Detect which cell encompasses the target text, then output its (X, Y) center coordinate. 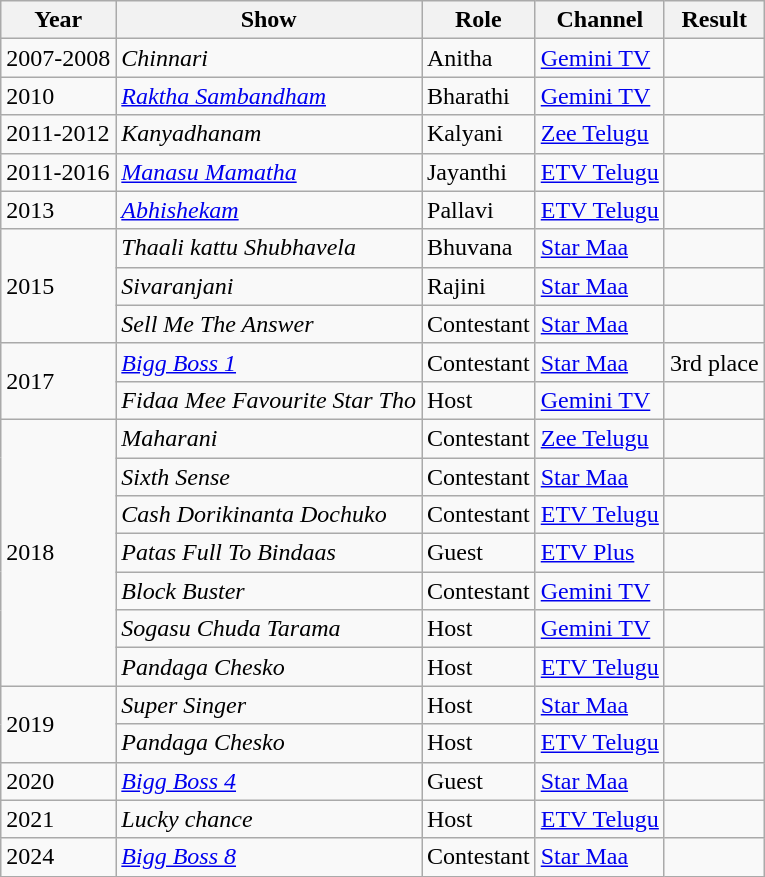
3rd place (714, 362)
Super Singer (269, 705)
Chinnari (269, 58)
Role (479, 20)
Abhishekam (269, 210)
Kalyani (479, 134)
Kanyadhanam (269, 134)
Lucky chance (269, 819)
Bhuvana (479, 248)
Raktha Sambandham (269, 96)
Cash Dorikinanta Dochuko (269, 515)
Bharathi (479, 96)
Year (58, 20)
Channel (600, 20)
2021 (58, 819)
2011-2016 (58, 172)
Bigg Boss 1 (269, 362)
Rajini (479, 286)
2017 (58, 381)
2018 (58, 552)
2015 (58, 286)
2010 (58, 96)
ETV Plus (600, 553)
Sivaranjani (269, 286)
Show (269, 20)
2024 (58, 857)
Sell Me The Answer (269, 324)
Maharani (269, 438)
Sogasu Chuda Tarama (269, 629)
Sixth Sense (269, 477)
Patas Full To Bindaas (269, 553)
Manasu Mamatha (269, 172)
Anitha (479, 58)
Thaali kattu Shubhavela (269, 248)
2019 (58, 724)
2020 (58, 781)
Jayanthi (479, 172)
Result (714, 20)
2007-2008 (58, 58)
Block Buster (269, 591)
2011-2012 (58, 134)
2013 (58, 210)
Fidaa Mee Favourite Star Tho (269, 400)
Pallavi (479, 210)
Bigg Boss 8 (269, 857)
Bigg Boss 4 (269, 781)
